Locate the cell with the specified text and output its [x, y] center coordinate. 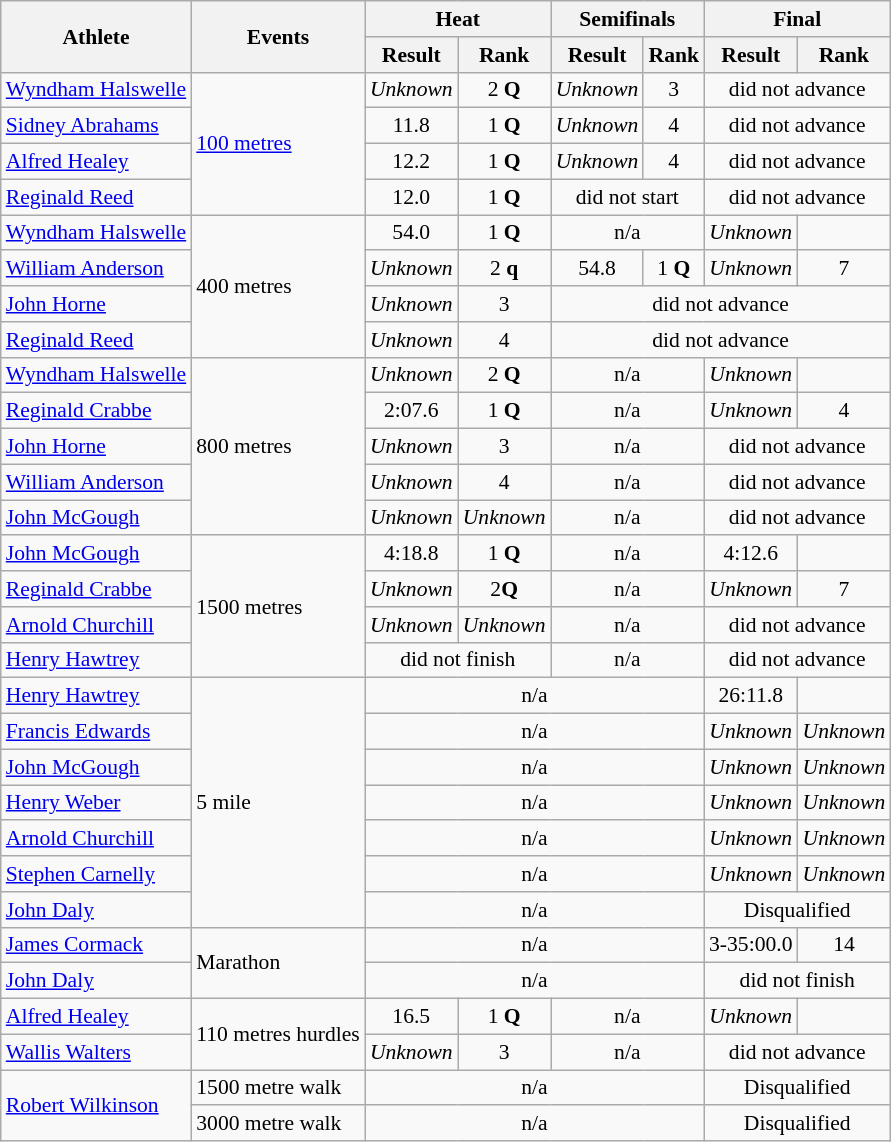
Marathon [278, 962]
Henry Weber [96, 803]
Final [797, 19]
1500 metres [278, 607]
14 [844, 945]
12.0 [412, 197]
26:11.8 [750, 696]
Robert Wilkinson [96, 1106]
Athlete [96, 36]
110 metres hurdles [278, 1034]
12.2 [412, 162]
did not start [628, 197]
4:18.8 [412, 554]
Events [278, 36]
James Cormack [96, 945]
Sidney Abrahams [96, 126]
54.8 [598, 269]
Francis Edwards [96, 732]
100 metres [278, 143]
Heat [458, 19]
Stephen Carnelly [96, 874]
11.8 [412, 126]
5 mile [278, 802]
2:07.6 [412, 411]
400 metres [278, 286]
3-35:00.0 [750, 945]
3000 metre walk [278, 1124]
4:12.6 [750, 554]
54.0 [412, 233]
16.5 [412, 1017]
Wallis Walters [96, 1052]
Semifinals [628, 19]
800 metres [278, 446]
1500 metre walk [278, 1088]
2 q [504, 269]
2Q [504, 589]
